Determine the [X, Y] coordinate at the center of the cell enclosing the given text.  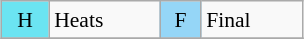
Heats [104, 20]
F [180, 20]
H [25, 20]
Final [252, 20]
